Output the [x, y] coordinate of the center of the cell containing the given text.  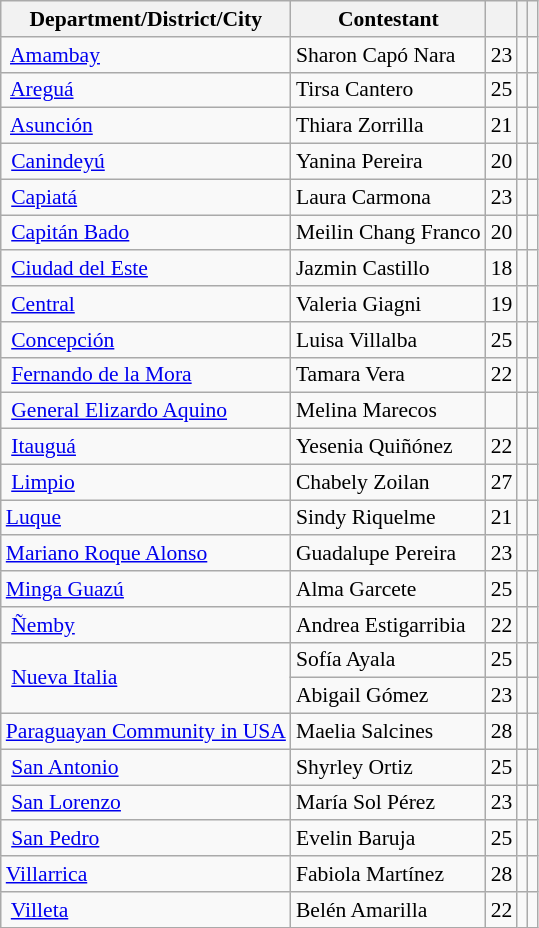
Minga Guazú [146, 589]
Paraguayan Community in USA [146, 732]
Concepción [146, 340]
Villarrica [146, 874]
Maelia Salcines [388, 732]
Capitán Bado [146, 233]
Canindeyú [146, 162]
San Lorenzo [146, 803]
Itauguá [146, 447]
Jazmin Castillo [388, 269]
General Elizardo Aquino [146, 411]
Areguá [146, 90]
18 [502, 269]
Fabiola Martínez [388, 874]
19 [502, 304]
Contestant [388, 19]
Sindy Riquelme [388, 518]
Central [146, 304]
Thiara Zorrilla [388, 126]
Fernando de la Mora [146, 375]
Sofía Ayala [388, 660]
Amambay [146, 55]
San Antonio [146, 767]
Nueva Italia [146, 678]
Abigail Gómez [388, 696]
Yesenia Quiñónez [388, 447]
Alma Garcete [388, 589]
Evelin Baruja [388, 839]
Tamara Vera [388, 375]
Melina Marecos [388, 411]
Capiatá [146, 197]
Guadalupe Pereira [388, 554]
Tirsa Cantero [388, 90]
Luque [146, 518]
Limpio [146, 482]
Shyrley Ortiz [388, 767]
Asunción [146, 126]
Meilin Chang Franco [388, 233]
Ñemby [146, 625]
Ciudad del Este [146, 269]
Villeta [146, 910]
Chabely Zoilan [388, 482]
Mariano Roque Alonso [146, 554]
Department/District/City [146, 19]
San Pedro [146, 839]
Belén Amarilla [388, 910]
María Sol Pérez [388, 803]
Luisa Villalba [388, 340]
Valeria Giagni [388, 304]
Andrea Estigarribia [388, 625]
27 [502, 482]
Laura Carmona [388, 197]
Sharon Capó Nara [388, 55]
Yanina Pereira [388, 162]
